Locate the cell with the specified text and output its [X, Y] center coordinate. 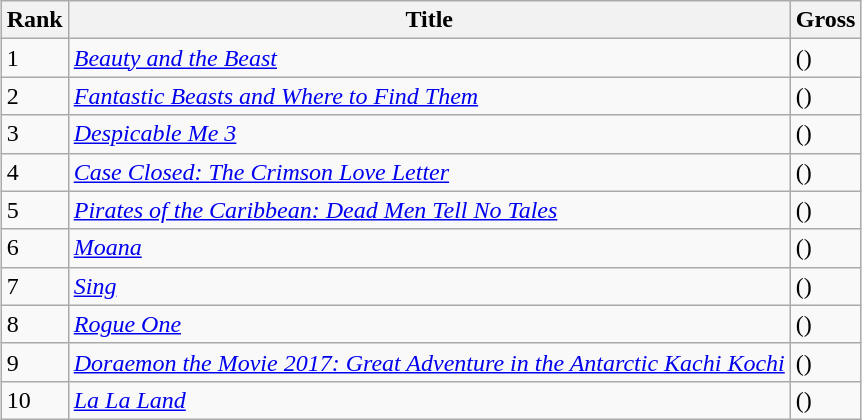
Fantastic Beasts and Where to Find Them [429, 96]
Sing [429, 286]
9 [34, 362]
1 [34, 58]
Rank [34, 20]
Pirates of the Caribbean: Dead Men Tell No Tales [429, 210]
Rogue One [429, 324]
La La Land [429, 400]
10 [34, 400]
Title [429, 20]
Case Closed: The Crimson Love Letter [429, 172]
7 [34, 286]
6 [34, 248]
4 [34, 172]
3 [34, 134]
2 [34, 96]
Despicable Me 3 [429, 134]
Beauty and the Beast [429, 58]
Gross [826, 20]
8 [34, 324]
Doraemon the Movie 2017: Great Adventure in the Antarctic Kachi Kochi [429, 362]
Moana [429, 248]
5 [34, 210]
